Capture the cell that displays the provided text and extract its [X, Y] central coordinate. 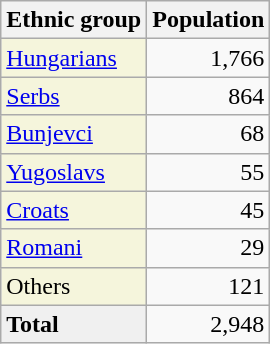
Romani [74, 248]
1,766 [208, 58]
45 [208, 210]
Total [74, 324]
68 [208, 134]
Serbs [74, 96]
121 [208, 286]
2,948 [208, 324]
864 [208, 96]
Ethnic group [74, 20]
Population [208, 20]
55 [208, 172]
Hungarians [74, 58]
29 [208, 248]
Yugoslavs [74, 172]
Croats [74, 210]
Others [74, 286]
Bunjevci [74, 134]
